Scan for the cell matching the given text and deliver its [X, Y] coordinate at center. 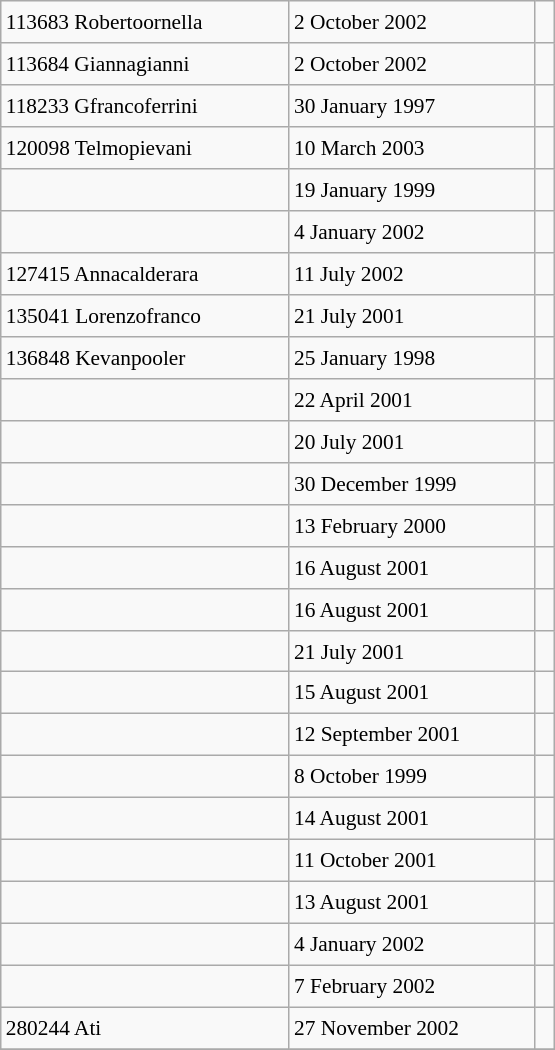
30 December 1999 [412, 483]
12 September 2001 [412, 735]
113683 Robertoornella [145, 22]
280244 Ati [145, 1028]
7 February 2002 [412, 986]
11 October 2001 [412, 861]
20 July 2001 [412, 441]
27 November 2002 [412, 1028]
13 August 2001 [412, 903]
118233 Gfrancoferrini [145, 106]
136848 Kevanpooler [145, 358]
10 March 2003 [412, 148]
14 August 2001 [412, 819]
135041 Lorenzofranco [145, 316]
19 January 1999 [412, 190]
22 April 2001 [412, 399]
30 January 1997 [412, 106]
8 October 1999 [412, 777]
11 July 2002 [412, 274]
127415 Annacalderara [145, 274]
120098 Telmopievani [145, 148]
15 August 2001 [412, 693]
113684 Giannagianni [145, 64]
25 January 1998 [412, 358]
13 February 2000 [412, 525]
